Return (X, Y) of the center of cell containing provided text 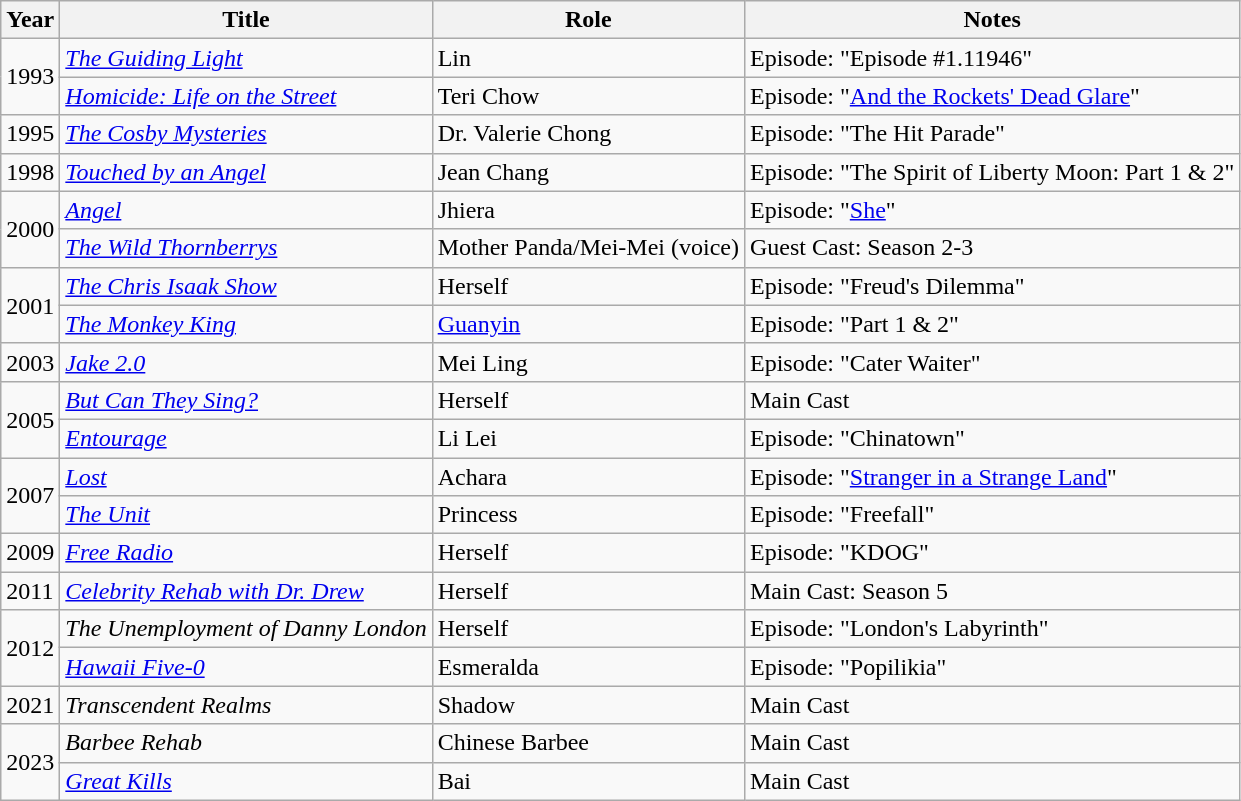
Free Radio (246, 553)
Episode: "London's Labyrinth" (992, 629)
Teri Chow (588, 96)
Dr. Valerie Chong (588, 134)
The Unemployment of Danny London (246, 629)
But Can They Sing? (246, 400)
Barbee Rehab (246, 743)
Episode: "The Spirit of Liberty Moon: Part 1 & 2" (992, 172)
Episode: "The Hit Parade" (992, 134)
Episode: "KDOG" (992, 553)
Main Cast: Season 5 (992, 591)
Chinese Barbee (588, 743)
2007 (30, 496)
The Chris Isaak Show (246, 286)
Great Kills (246, 781)
The Unit (246, 515)
2021 (30, 705)
Episode: "Popilikia" (992, 667)
1993 (30, 77)
1995 (30, 134)
Homicide: Life on the Street (246, 96)
2012 (30, 648)
The Cosby Mysteries (246, 134)
2001 (30, 305)
Touched by an Angel (246, 172)
2005 (30, 419)
The Wild Thornberrys (246, 248)
Guest Cast: Season 2-3 (992, 248)
2003 (30, 362)
Episode: "She" (992, 210)
Esmeralda (588, 667)
Achara (588, 477)
Episode: "Freefall" (992, 515)
2009 (30, 553)
Episode: "Stranger in a Strange Land" (992, 477)
Jake 2.0 (246, 362)
The Guiding Light (246, 58)
Lin (588, 58)
Mother Panda/Mei-Mei (voice) (588, 248)
Notes (992, 20)
Jean Chang (588, 172)
Angel (246, 210)
1998 (30, 172)
Celebrity Rehab with Dr. Drew (246, 591)
Title (246, 20)
Episode: "And the Rockets' Dead Glare" (992, 96)
Guanyin (588, 324)
Lost (246, 477)
Hawaii Five-0 (246, 667)
2000 (30, 229)
Li Lei (588, 438)
Princess (588, 515)
Jhiera (588, 210)
Episode: "Episode #1.11946" (992, 58)
Shadow (588, 705)
Episode: "Cater Waiter" (992, 362)
2023 (30, 762)
Role (588, 20)
Episode: "Freud's Dilemma" (992, 286)
Bai (588, 781)
Transcendent Realms (246, 705)
Year (30, 20)
Entourage (246, 438)
Episode: "Part 1 & 2" (992, 324)
Episode: "Chinatown" (992, 438)
The Monkey King (246, 324)
Mei Ling (588, 362)
2011 (30, 591)
